Detect which cell encompasses the target text, then output its (X, Y) center coordinate. 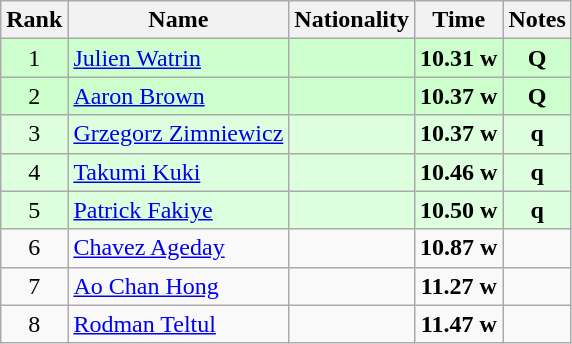
10.46 w (459, 172)
Grzegorz Zimniewicz (178, 134)
2 (34, 96)
Julien Watrin (178, 58)
Time (459, 20)
Rodman Teltul (178, 324)
11.47 w (459, 324)
8 (34, 324)
10.31 w (459, 58)
1 (34, 58)
Patrick Fakiye (178, 210)
Notes (537, 20)
Rank (34, 20)
Chavez Ageday (178, 248)
4 (34, 172)
11.27 w (459, 286)
5 (34, 210)
Nationality (352, 20)
7 (34, 286)
10.50 w (459, 210)
Name (178, 20)
Takumi Kuki (178, 172)
3 (34, 134)
Ao Chan Hong (178, 286)
Aaron Brown (178, 96)
6 (34, 248)
10.87 w (459, 248)
